Pinpoint the cell where the given text exists, returning its [X, Y] midpoint coordinate. 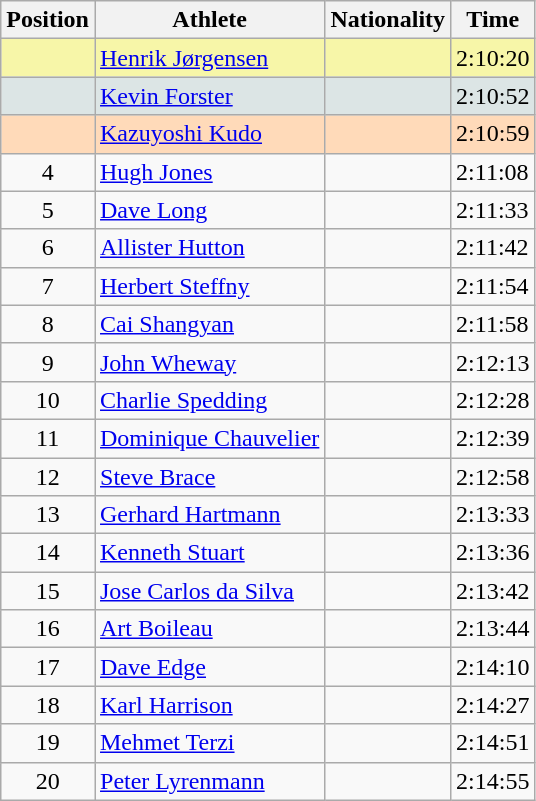
2:12:39 [493, 438]
2:10:52 [493, 96]
15 [48, 591]
Allister Hutton [209, 248]
Hugh Jones [209, 172]
2:12:58 [493, 477]
2:13:44 [493, 629]
11 [48, 438]
Dominique Chauvelier [209, 438]
20 [48, 781]
Kevin Forster [209, 96]
13 [48, 515]
4 [48, 172]
2:14:27 [493, 705]
Cai Shangyan [209, 324]
2:10:20 [493, 58]
19 [48, 743]
2:13:36 [493, 553]
7 [48, 286]
Position [48, 20]
8 [48, 324]
2:13:33 [493, 515]
Kenneth Stuart [209, 553]
Dave Edge [209, 667]
16 [48, 629]
Mehmet Terzi [209, 743]
Charlie Spedding [209, 400]
Athlete [209, 20]
Gerhard Hartmann [209, 515]
10 [48, 400]
Henrik Jørgensen [209, 58]
Dave Long [209, 210]
Steve Brace [209, 477]
Time [493, 20]
12 [48, 477]
Kazuyoshi Kudo [209, 134]
Peter Lyrenmann [209, 781]
5 [48, 210]
18 [48, 705]
2:11:08 [493, 172]
2:11:33 [493, 210]
17 [48, 667]
Nationality [388, 20]
6 [48, 248]
2:14:51 [493, 743]
14 [48, 553]
2:11:42 [493, 248]
2:12:28 [493, 400]
2:11:58 [493, 324]
9 [48, 362]
2:13:42 [493, 591]
Karl Harrison [209, 705]
Art Boileau [209, 629]
John Wheway [209, 362]
2:14:55 [493, 781]
Herbert Steffny [209, 286]
2:10:59 [493, 134]
Jose Carlos da Silva [209, 591]
2:12:13 [493, 362]
2:14:10 [493, 667]
2:11:54 [493, 286]
